From the cell containing the given text, extract its center point as [x, y] coordinate. 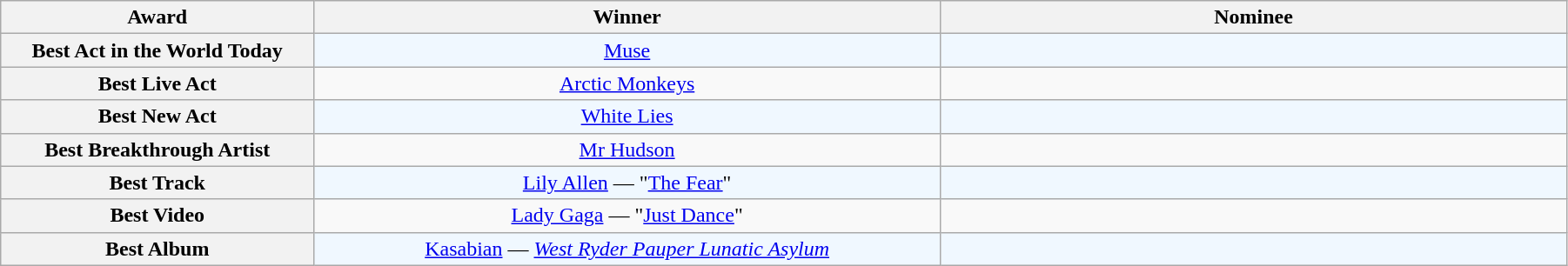
Best Act in the World Today [157, 50]
Best Track [157, 183]
Muse [627, 50]
Winner [627, 17]
Best New Act [157, 116]
Best Breakthrough Artist [157, 150]
Nominee [1254, 17]
Best Video [157, 216]
Mr Hudson [627, 150]
Lady Gaga — "Just Dance" [627, 216]
Arctic Monkeys [627, 83]
Lily Allen — "The Fear" [627, 183]
Best Album [157, 249]
Best Live Act [157, 83]
Kasabian — West Ryder Pauper Lunatic Asylum [627, 249]
White Lies [627, 116]
Award [157, 17]
